Capture the cell that displays the provided text and extract its (x, y) central coordinate. 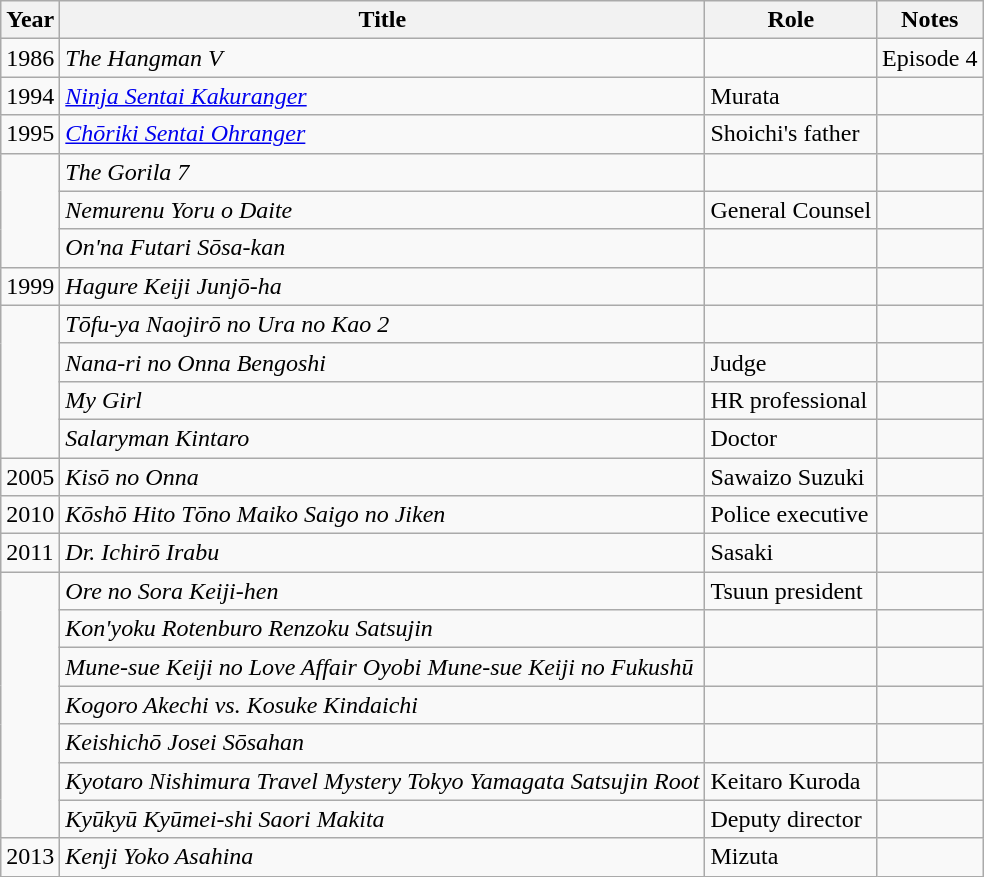
Nemurenu Yoru o Daite (382, 210)
Ore no Sora Keiji-hen (382, 591)
Keishichō Josei Sōsahan (382, 743)
Kogoro Akechi vs. Kosuke Kindaichi (382, 705)
1994 (30, 96)
Kenji Yoko Asahina (382, 857)
Shoichi's father (791, 134)
Salaryman Kintaro (382, 438)
Kon'yoku Rotenburo Renzoku Satsujin (382, 629)
Chōriki Sentai Ohranger (382, 134)
Keitaro Kuroda (791, 781)
Doctor (791, 438)
My Girl (382, 400)
Kyūkyū Kyūmei-shi Saori Makita (382, 819)
Deputy director (791, 819)
Sasaki (791, 553)
2011 (30, 553)
Ninja Sentai Kakuranger (382, 96)
Dr. Ichirō Irabu (382, 553)
On'na Futari Sōsa-kan (382, 248)
Kisō no Onna (382, 477)
Kōshō Hito Tōno Maiko Saigo no Jiken (382, 515)
Murata (791, 96)
The Gorila 7 (382, 172)
Nana-ri no Onna Bengoshi (382, 362)
Kyotaro Nishimura Travel Mystery Tokyo Yamagata Satsujin Root (382, 781)
Role (791, 20)
Tōfu-ya Naojirō no Ura no Kao 2 (382, 324)
The Hangman V (382, 58)
Judge (791, 362)
1999 (30, 286)
Tsuun president (791, 591)
2013 (30, 857)
Notes (930, 20)
1995 (30, 134)
1986 (30, 58)
Police executive (791, 515)
General Counsel (791, 210)
Title (382, 20)
2005 (30, 477)
2010 (30, 515)
Mune-sue Keiji no Love Affair Oyobi Mune-sue Keiji no Fukushū (382, 667)
HR professional (791, 400)
Hagure Keiji Junjō-ha (382, 286)
Episode 4 (930, 58)
Mizuta (791, 857)
Year (30, 20)
Sawaizo Suzuki (791, 477)
